Pinpoint the cell where the given text exists, returning its [x, y] midpoint coordinate. 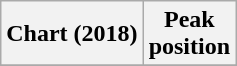
Chart (2018) [72, 34]
Peakposition [189, 34]
